Scan for the cell matching the given text and deliver its (x, y) coordinate at center. 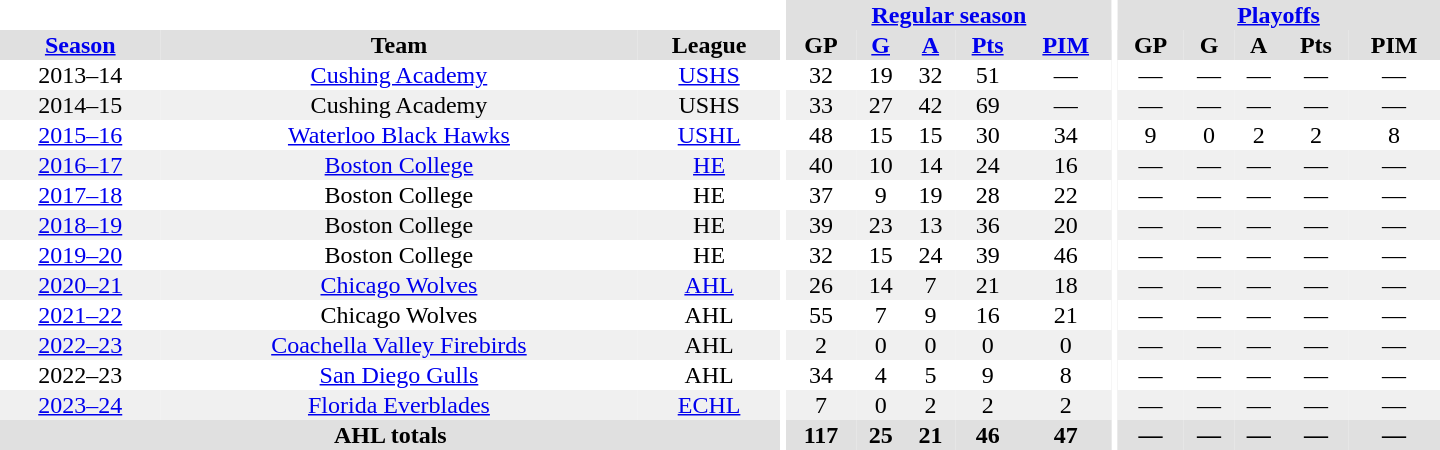
AHL totals (390, 435)
69 (988, 105)
5 (931, 375)
2014–15 (80, 105)
33 (821, 105)
2019–20 (80, 255)
San Diego Gulls (398, 375)
27 (881, 105)
23 (881, 225)
Waterloo Black Hawks (398, 135)
26 (821, 285)
Team (398, 45)
47 (1066, 435)
2015–16 (80, 135)
37 (821, 195)
40 (821, 165)
2013–14 (80, 75)
22 (1066, 195)
51 (988, 75)
42 (931, 105)
28 (988, 195)
ECHL (708, 405)
55 (821, 315)
18 (1066, 285)
2017–18 (80, 195)
20 (1066, 225)
117 (821, 435)
36 (988, 225)
Florida Everblades (398, 405)
USHL (708, 135)
10 (881, 165)
2018–19 (80, 225)
Regular season (948, 15)
Playoffs (1278, 15)
48 (821, 135)
Coachella Valley Firebirds (398, 345)
Season (80, 45)
25 (881, 435)
2020–21 (80, 285)
2016–17 (80, 165)
2023–24 (80, 405)
2021–22 (80, 315)
30 (988, 135)
13 (931, 225)
4 (881, 375)
League (708, 45)
